Scan for the cell matching the given text and deliver its [x, y] coordinate at center. 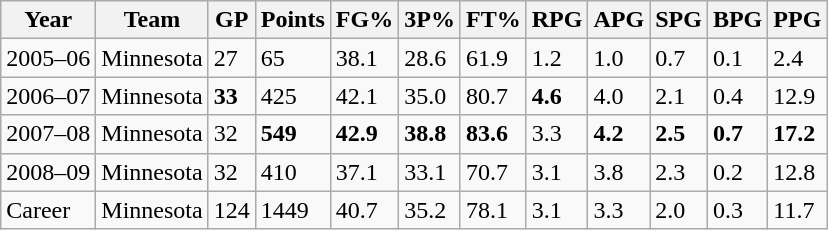
4.0 [619, 96]
4.2 [619, 134]
40.7 [364, 210]
42.9 [364, 134]
61.9 [493, 58]
3.8 [619, 172]
PPG [798, 20]
SPG [679, 20]
17.2 [798, 134]
4.6 [557, 96]
42.1 [364, 96]
83.6 [493, 134]
2008–09 [48, 172]
37.1 [364, 172]
0.1 [737, 58]
BPG [737, 20]
38.1 [364, 58]
11.7 [798, 210]
38.8 [430, 134]
1449 [292, 210]
2.3 [679, 172]
GP [232, 20]
425 [292, 96]
65 [292, 58]
2.1 [679, 96]
2006–07 [48, 96]
549 [292, 134]
3P% [430, 20]
0.4 [737, 96]
APG [619, 20]
Team [152, 20]
27 [232, 58]
70.7 [493, 172]
12.8 [798, 172]
35.2 [430, 210]
80.7 [493, 96]
FT% [493, 20]
0.2 [737, 172]
Year [48, 20]
FG% [364, 20]
28.6 [430, 58]
0.3 [737, 210]
1.2 [557, 58]
2.0 [679, 210]
124 [232, 210]
33.1 [430, 172]
410 [292, 172]
1.0 [619, 58]
2007–08 [48, 134]
33 [232, 96]
Career [48, 210]
35.0 [430, 96]
Points [292, 20]
2.5 [679, 134]
12.9 [798, 96]
RPG [557, 20]
2.4 [798, 58]
2005–06 [48, 58]
78.1 [493, 210]
